Capture the cell that displays the provided text and extract its [X, Y] central coordinate. 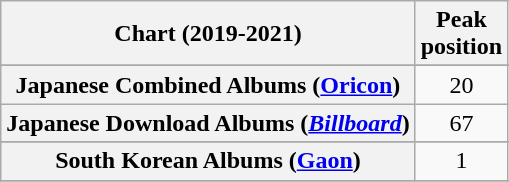
Japanese Combined Albums (Oricon) [208, 85]
Peakposition [461, 34]
Japanese Download Albums (Billboard) [208, 123]
Chart (2019-2021) [208, 34]
20 [461, 85]
1 [461, 161]
South Korean Albums (Gaon) [208, 161]
67 [461, 123]
